Pinpoint the cell where the given text exists, returning its (x, y) midpoint coordinate. 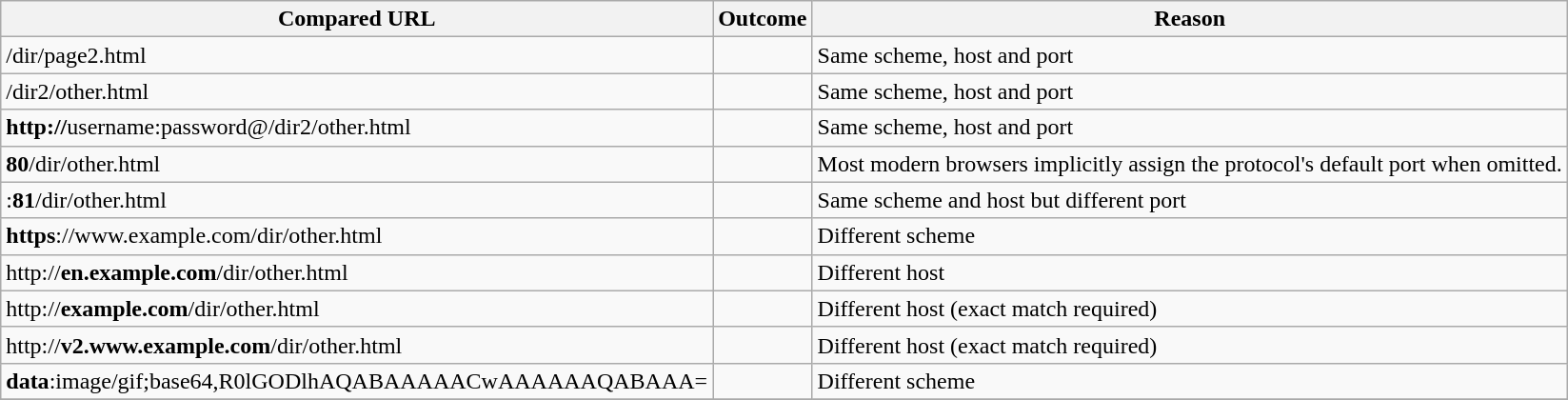
http://en.example.com/dir/other.html (357, 272)
http://v2.www.example.com/dir/other.html (357, 345)
Most modern browsers implicitly assign the protocol's default port when omitted. (1190, 164)
Outcome (763, 19)
Reason (1190, 19)
Compared URL (357, 19)
80/dir/other.html (357, 164)
/dir2/other.html (357, 91)
https://www.example.com/dir/other.html (357, 236)
Different host (1190, 272)
http://username:password@/dir2/other.html (357, 128)
http://example.com/dir/other.html (357, 309)
/dir/page2.html (357, 55)
Same scheme and host but different port (1190, 200)
data:image/gif;base64,R0lGODlhAQABAAAAACwAAAAAAQABAAA= (357, 381)
:81/dir/other.html (357, 200)
